Identify which cell holds the provided text, then report its [X, Y] central coordinate. 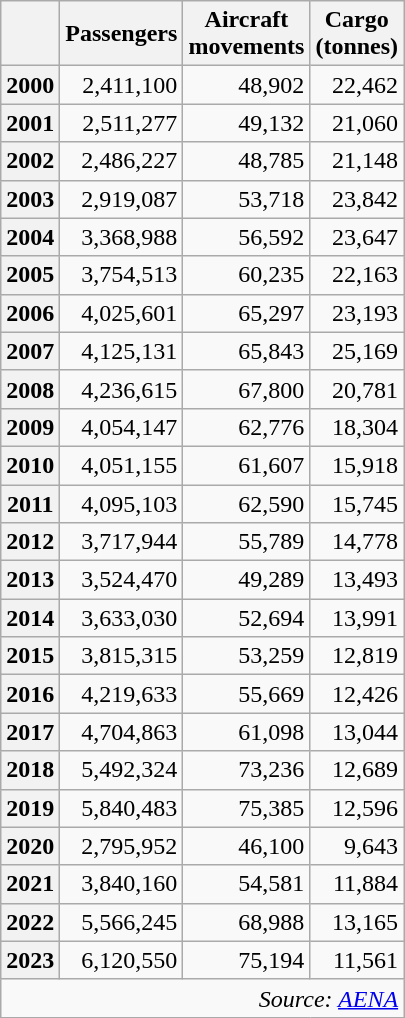
60,235 [246, 275]
68,988 [246, 922]
67,800 [246, 389]
62,590 [246, 503]
2022 [30, 922]
5,840,483 [122, 808]
22,462 [357, 85]
23,193 [357, 313]
11,561 [357, 960]
2009 [30, 427]
2002 [30, 161]
4,125,131 [122, 351]
4,236,615 [122, 389]
61,607 [246, 465]
2014 [30, 618]
55,789 [246, 542]
Aircraft movements [246, 34]
Passengers [122, 34]
2011 [30, 503]
2,486,227 [122, 161]
11,884 [357, 884]
18,304 [357, 427]
73,236 [246, 770]
2,511,277 [122, 123]
4,051,155 [122, 465]
54,581 [246, 884]
5,492,324 [122, 770]
15,745 [357, 503]
2023 [30, 960]
53,259 [246, 656]
23,647 [357, 237]
4,095,103 [122, 503]
75,194 [246, 960]
Cargo (tonnes) [357, 34]
65,843 [246, 351]
21,148 [357, 161]
12,819 [357, 656]
2006 [30, 313]
2020 [30, 846]
2003 [30, 199]
12,596 [357, 808]
12,426 [357, 694]
52,694 [246, 618]
2,795,952 [122, 846]
4,704,863 [122, 732]
3,633,030 [122, 618]
2015 [30, 656]
2018 [30, 770]
4,025,601 [122, 313]
2,411,100 [122, 85]
56,592 [246, 237]
14,778 [357, 542]
13,493 [357, 580]
48,902 [246, 85]
2008 [30, 389]
6,120,550 [122, 960]
3,840,160 [122, 884]
62,776 [246, 427]
2010 [30, 465]
22,163 [357, 275]
2019 [30, 808]
4,054,147 [122, 427]
2012 [30, 542]
13,044 [357, 732]
2000 [30, 85]
48,785 [246, 161]
13,165 [357, 922]
75,385 [246, 808]
20,781 [357, 389]
3,754,513 [122, 275]
15,918 [357, 465]
2004 [30, 237]
2017 [30, 732]
2021 [30, 884]
2013 [30, 580]
21,060 [357, 123]
23,842 [357, 199]
2005 [30, 275]
3,524,470 [122, 580]
3,368,988 [122, 237]
53,718 [246, 199]
2007 [30, 351]
2016 [30, 694]
49,289 [246, 580]
25,169 [357, 351]
61,098 [246, 732]
3,815,315 [122, 656]
12,689 [357, 770]
2,919,087 [122, 199]
46,100 [246, 846]
4,219,633 [122, 694]
Source: AENA [202, 998]
9,643 [357, 846]
13,991 [357, 618]
3,717,944 [122, 542]
55,669 [246, 694]
2001 [30, 123]
49,132 [246, 123]
65,297 [246, 313]
5,566,245 [122, 922]
